Identify which cell holds the provided text, then report its [x, y] central coordinate. 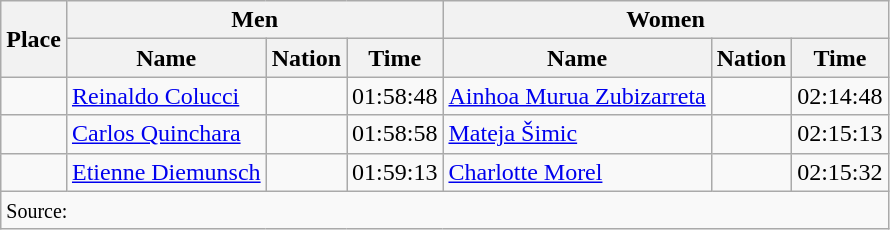
01:59:13 [395, 172]
Carlos Quinchara [166, 134]
02:15:13 [840, 134]
Charlotte Morel [577, 172]
Source: [444, 210]
Women [666, 20]
01:58:58 [395, 134]
02:15:32 [840, 172]
Mateja Šimic [577, 134]
Place [34, 39]
01:58:48 [395, 96]
Men [254, 20]
Etienne Diemunsch [166, 172]
02:14:48 [840, 96]
Ainhoa Murua Zubizarreta [577, 96]
Reinaldo Colucci [166, 96]
